Search for the cell housing the specified text and yield its [X, Y] center coordinate. 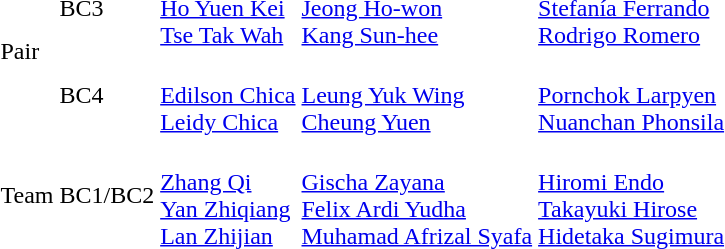
Leung Yuk WingCheung Yuen [417, 95]
Edilson ChicaLeidy Chica [228, 95]
BC4 [107, 95]
